Identify which cell holds the provided text, then report its (X, Y) central coordinate. 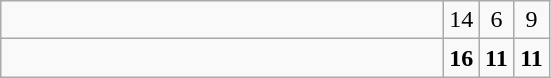
14 (462, 20)
6 (496, 20)
16 (462, 58)
9 (532, 20)
